For the text-containing cell, return its midpoint in [X, Y] coordinate format. 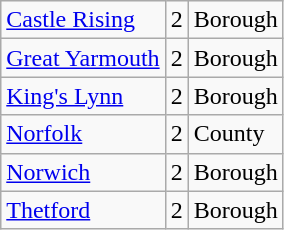
County [236, 134]
Norfolk [83, 134]
Thetford [83, 210]
Great Yarmouth [83, 58]
Norwich [83, 172]
Castle Rising [83, 20]
King's Lynn [83, 96]
